Capture the cell that displays the provided text and extract its (x, y) central coordinate. 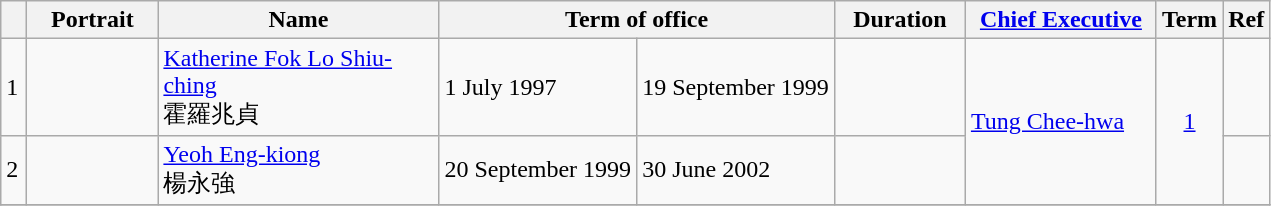
Tung Chee-hwa (1060, 122)
Term (1189, 20)
Ref (1246, 20)
19 September 1999 (736, 88)
Yeoh Eng-kiong楊永強 (298, 170)
Katherine Fok Lo Shiu-ching霍羅兆貞 (298, 88)
2 (14, 170)
Portrait (92, 20)
Term of office (636, 20)
1 July 1997 (538, 88)
Chief Executive (1060, 20)
20 September 1999 (538, 170)
Name (298, 20)
Duration (900, 20)
30 June 2002 (736, 170)
